Provide the (x, y) coordinate of the cell's center where the given text is located.  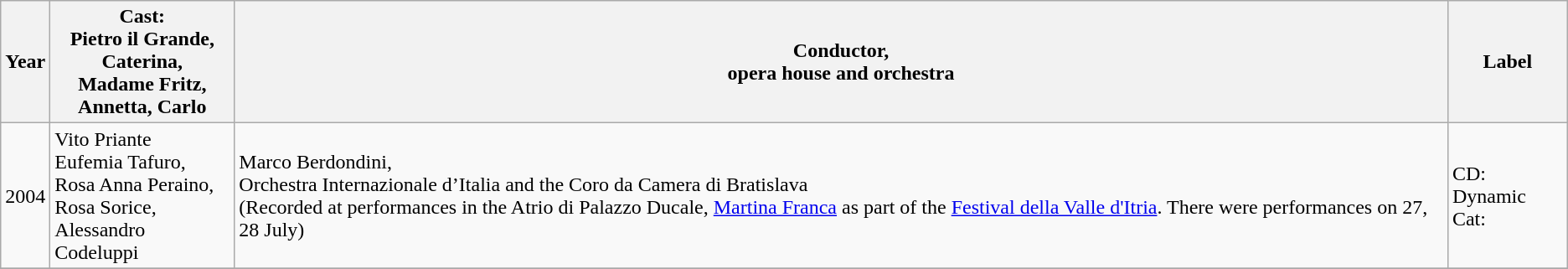
Conductor,opera house and orchestra (841, 62)
Cast:Pietro il Grande,Caterina,Madame Fritz,Annetta, Carlo (142, 62)
2004 (25, 196)
Label (1508, 62)
Year (25, 62)
CD: Dynamic Cat: (1508, 196)
Vito PrianteEufemia Tafuro,Rosa Anna Peraino,Rosa Sorice,Alessandro Codeluppi (142, 196)
